Provide the [x, y] coordinate of the cell's center where the given text is located.  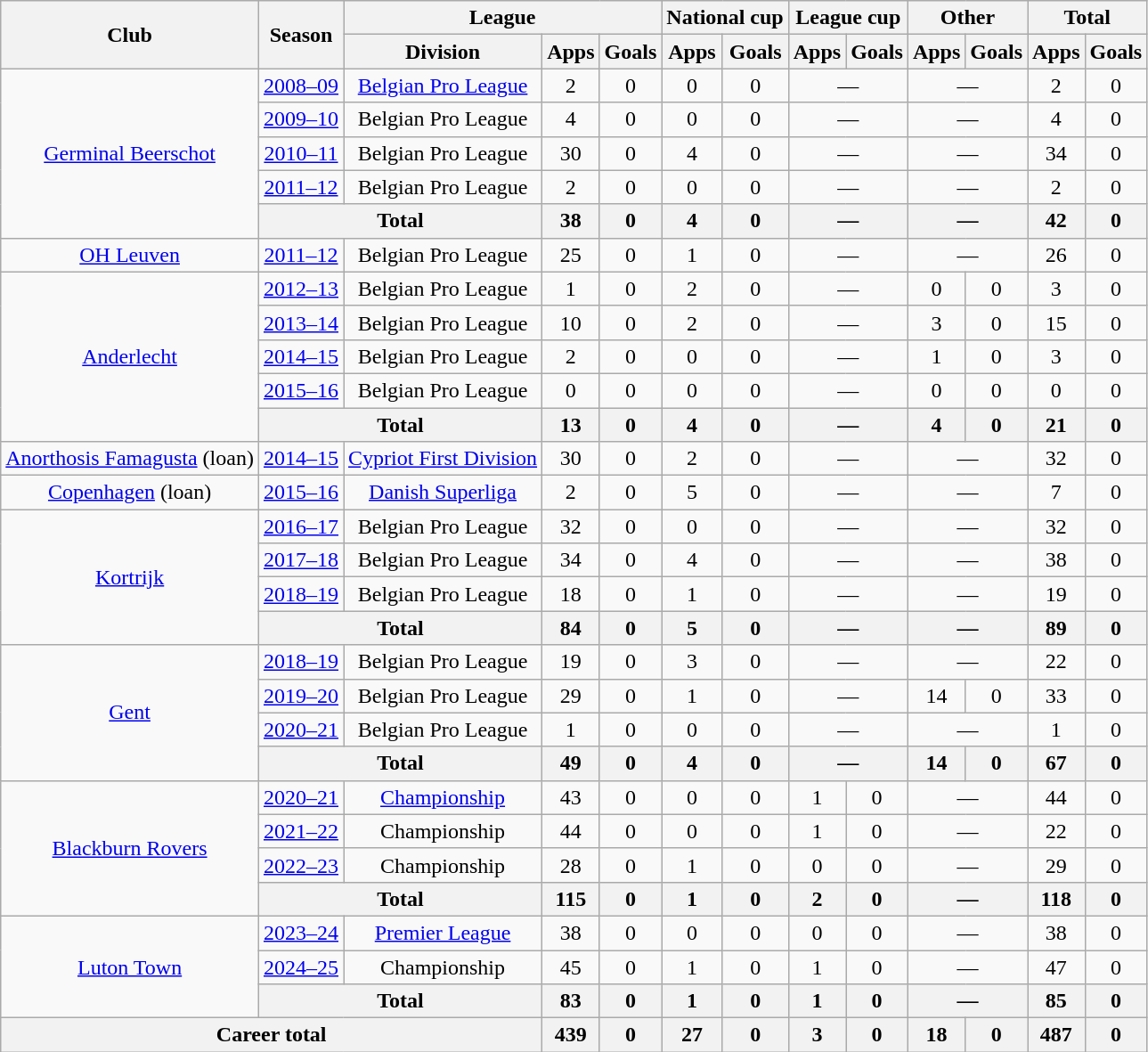
2012–13 [301, 289]
10 [571, 322]
National cup [725, 18]
47 [1056, 966]
27 [692, 1035]
Luton Town [130, 966]
33 [1056, 696]
2022–23 [301, 865]
Copenhagen (loan) [130, 493]
67 [1056, 763]
2023–24 [301, 933]
85 [1056, 1001]
45 [571, 966]
2024–25 [301, 966]
2010–11 [301, 153]
83 [571, 1001]
25 [571, 255]
487 [1056, 1035]
League cup [848, 18]
Career total [272, 1035]
2019–20 [301, 696]
Division [444, 52]
2017–18 [301, 560]
Kortrijk [130, 577]
Anorthosis Famagusta (loan) [130, 459]
21 [1056, 425]
49 [571, 763]
118 [1056, 899]
Cypriot First Division [444, 459]
43 [571, 797]
League [502, 18]
Other [967, 18]
Premier League [444, 933]
Blackburn Rovers [130, 848]
OH Leuven [130, 255]
26 [1056, 255]
15 [1056, 322]
439 [571, 1035]
84 [571, 628]
2021–22 [301, 831]
Germinal Beerschot [130, 153]
7 [1056, 493]
2016–17 [301, 526]
Anderlecht [130, 356]
42 [1056, 221]
89 [1056, 628]
2009–10 [301, 119]
28 [571, 865]
Club [130, 35]
Gent [130, 713]
115 [571, 899]
Season [301, 35]
13 [571, 425]
2008–09 [301, 86]
2013–14 [301, 322]
Danish Superliga [444, 493]
